Return the [X, Y] coordinate for the center point of the cell that contains the specified text.  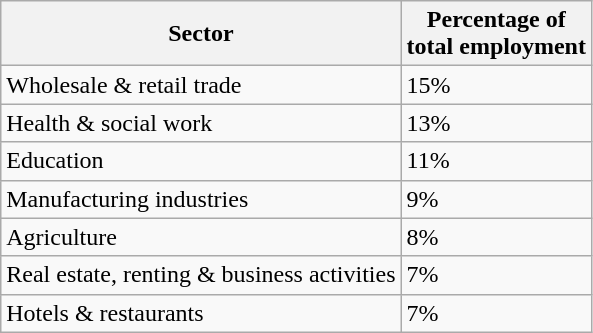
11% [496, 161]
9% [496, 199]
Wholesale & retail trade [201, 85]
Education [201, 161]
Sector [201, 34]
8% [496, 237]
Agriculture [201, 237]
Health & social work [201, 123]
Real estate, renting & business activities [201, 275]
15% [496, 85]
13% [496, 123]
Manufacturing industries [201, 199]
Percentage oftotal employment [496, 34]
Hotels & restaurants [201, 313]
